Return the [X, Y] coordinate for the center point of the cell that contains the specified text.  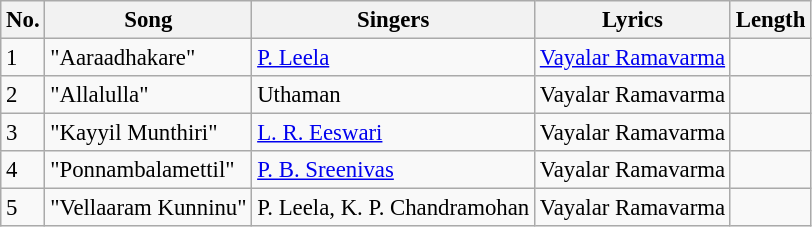
Singers [394, 20]
"Allalulla" [148, 95]
L. R. Eeswari [394, 133]
Song [148, 20]
P. Leela, K. P. Chandramohan [394, 208]
3 [23, 133]
Uthaman [394, 95]
4 [23, 170]
"Aaraadhakare" [148, 58]
"Ponnambalamettil" [148, 170]
2 [23, 95]
5 [23, 208]
"Vellaaram Kunninu" [148, 208]
P. B. Sreenivas [394, 170]
"Kayyil Munthiri" [148, 133]
P. Leela [394, 58]
1 [23, 58]
Length [770, 20]
No. [23, 20]
Lyrics [633, 20]
